Capture the cell that displays the provided text and extract its [X, Y] central coordinate. 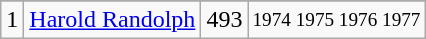
493 [224, 20]
1 [12, 20]
1974 1975 1976 1977 [336, 20]
Harold Randolph [112, 20]
